Pinpoint the cell where the given text exists, returning its (x, y) midpoint coordinate. 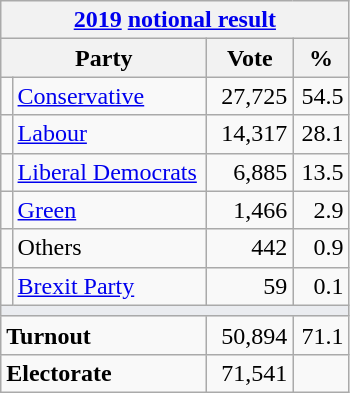
Conservative (110, 96)
% (321, 58)
Turnout (104, 335)
71.1 (321, 335)
Party (104, 58)
Vote (250, 58)
Others (110, 248)
28.1 (321, 134)
14,317 (250, 134)
2.9 (321, 210)
59 (250, 286)
0.1 (321, 286)
54.5 (321, 96)
Labour (110, 134)
50,894 (250, 335)
2019 notional result (175, 20)
Liberal Democrats (110, 172)
27,725 (250, 96)
1,466 (250, 210)
0.9 (321, 248)
Brexit Party (110, 286)
Electorate (104, 373)
13.5 (321, 172)
71,541 (250, 373)
Green (110, 210)
6,885 (250, 172)
442 (250, 248)
